Return (x, y) of the center of cell containing provided text 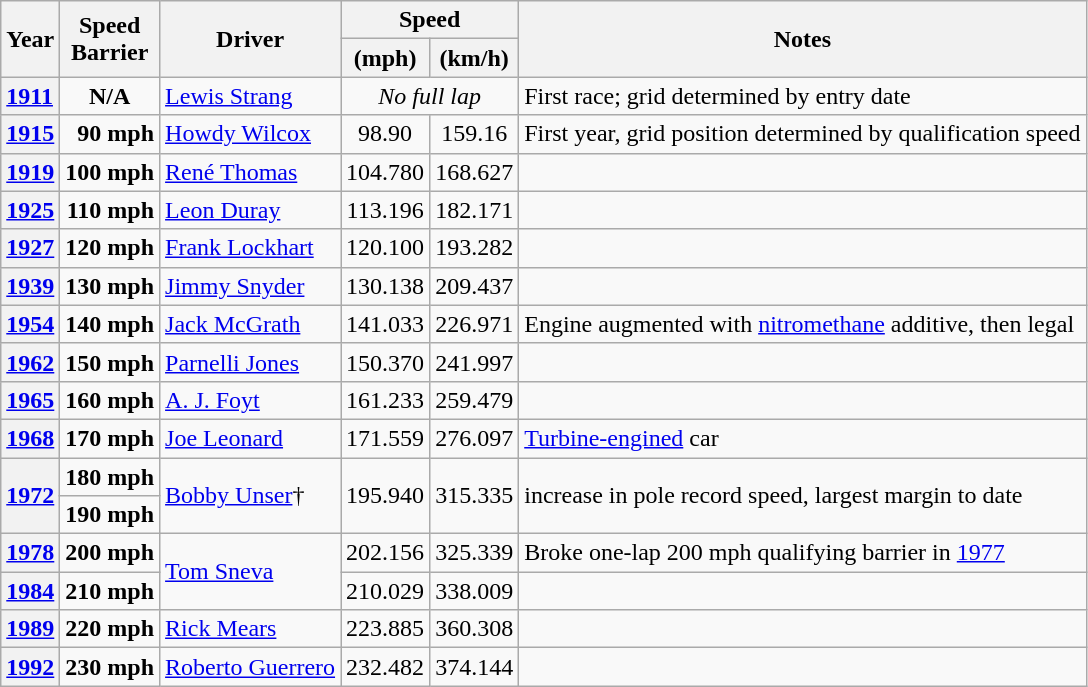
195.940 (386, 496)
Jack McGrath (250, 324)
1978 (30, 553)
SpeedBarrier (110, 39)
210 mph (110, 591)
160 mph (110, 400)
141.033 (386, 324)
(km/h) (474, 58)
Jimmy Snyder (250, 286)
1989 (30, 629)
1927 (30, 248)
130.138 (386, 286)
Engine augmented with nitromethane additive, then legal (802, 324)
Frank Lockhart (250, 248)
1939 (30, 286)
98.90 (386, 134)
130 mph (110, 286)
190 mph (110, 515)
168.627 (474, 172)
120.100 (386, 248)
Notes (802, 39)
Joe Leonard (250, 438)
170 mph (110, 438)
140 mph (110, 324)
161.233 (386, 400)
1972 (30, 496)
209.437 (474, 286)
113.196 (386, 210)
110 mph (110, 210)
1992 (30, 667)
Leon Duray (250, 210)
Rick Mears (250, 629)
360.308 (474, 629)
Broke one-lap 200 mph qualifying barrier in 1977 (802, 553)
1965 (30, 400)
182.171 (474, 210)
325.339 (474, 553)
Tom Sneva (250, 572)
1962 (30, 362)
338.009 (474, 591)
Speed (430, 20)
104.780 (386, 172)
Year (30, 39)
120 mph (110, 248)
150 mph (110, 362)
Turbine-engined car (802, 438)
90 mph (110, 134)
276.097 (474, 438)
René Thomas (250, 172)
Roberto Guerrero (250, 667)
150.370 (386, 362)
Bobby Unser† (250, 496)
First race; grid determined by entry date (802, 96)
180 mph (110, 477)
Driver (250, 39)
1919 (30, 172)
increase in pole record speed, largest margin to date (802, 496)
374.144 (474, 667)
159.16 (474, 134)
226.971 (474, 324)
No full lap (430, 96)
200 mph (110, 553)
Parnelli Jones (250, 362)
1984 (30, 591)
Lewis Strang (250, 96)
(mph) (386, 58)
259.479 (474, 400)
315.335 (474, 496)
193.282 (474, 248)
N/A (110, 96)
First year, grid position determined by qualification speed (802, 134)
1925 (30, 210)
171.559 (386, 438)
223.885 (386, 629)
1954 (30, 324)
A. J. Foyt (250, 400)
202.156 (386, 553)
230 mph (110, 667)
1915 (30, 134)
220 mph (110, 629)
100 mph (110, 172)
1911 (30, 96)
1968 (30, 438)
210.029 (386, 591)
232.482 (386, 667)
Howdy Wilcox (250, 134)
241.997 (474, 362)
